Identify which cell holds the provided text, then report its [x, y] central coordinate. 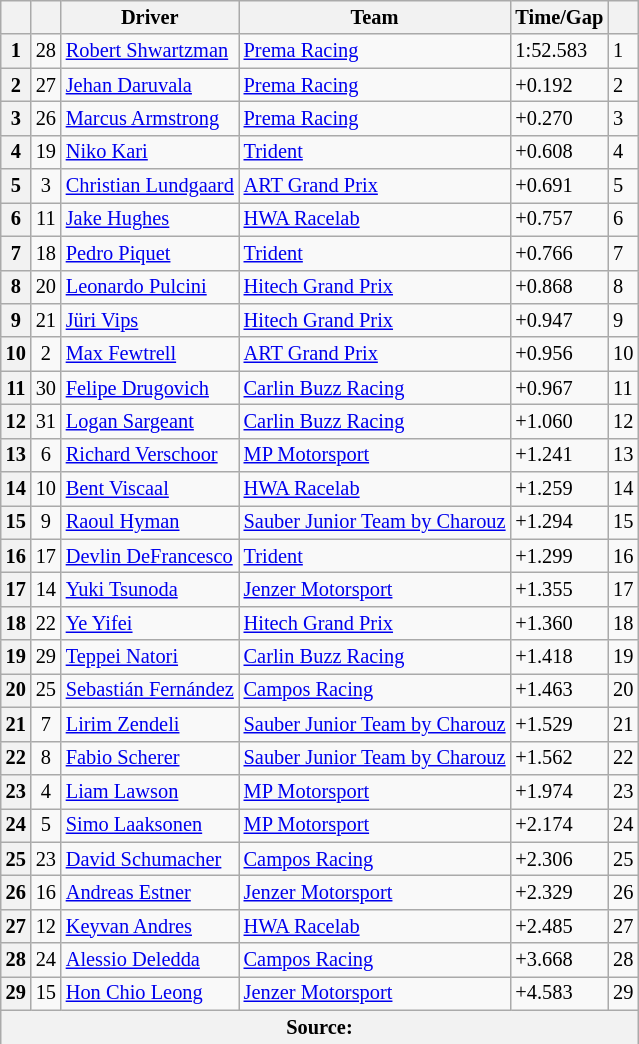
31 [46, 421]
Alessio Deledda [150, 960]
+1.418 [559, 657]
+1.529 [559, 724]
+0.270 [559, 118]
+0.192 [559, 85]
Sebastián Fernández [150, 690]
Simo Laaksonen [150, 825]
+0.947 [559, 320]
+0.691 [559, 186]
David Schumacher [150, 859]
Robert Shwartzman [150, 51]
+2.174 [559, 825]
Teppei Natori [150, 657]
Time/Gap [559, 17]
+1.241 [559, 455]
+3.668 [559, 960]
Hon Chio Leong [150, 993]
+4.583 [559, 993]
Raoul Hyman [150, 522]
+2.329 [559, 892]
Keyvan Andres [150, 926]
+1.463 [559, 690]
Devlin DeFrancesco [150, 556]
Source: [320, 1027]
+0.868 [559, 287]
+1.562 [559, 758]
+1.974 [559, 791]
Ye Yifei [150, 623]
Jehan Daruvala [150, 85]
+1.259 [559, 489]
+0.967 [559, 388]
+0.757 [559, 219]
Liam Lawson [150, 791]
Pedro Piquet [150, 253]
Lirim Zendeli [150, 724]
+1.060 [559, 421]
Yuki Tsunoda [150, 589]
+1.294 [559, 522]
+2.485 [559, 926]
+2.306 [559, 859]
+0.956 [559, 354]
30 [46, 388]
+1.299 [559, 556]
Driver [150, 17]
1:52.583 [559, 51]
Felipe Drugovich [150, 388]
Marcus Armstrong [150, 118]
Logan Sargeant [150, 421]
Andreas Estner [150, 892]
Christian Lundgaard [150, 186]
Richard Verschoor [150, 455]
Jake Hughes [150, 219]
+0.608 [559, 152]
Leonardo Pulcini [150, 287]
+1.355 [559, 589]
Niko Kari [150, 152]
+1.360 [559, 623]
Team [375, 17]
Jüri Vips [150, 320]
+0.766 [559, 253]
Max Fewtrell [150, 354]
Bent Viscaal [150, 489]
Fabio Scherer [150, 758]
